From the cell containing the given text, extract its center point as (X, Y) coordinate. 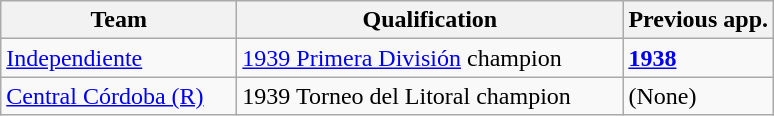
Previous app. (698, 20)
Qualification (430, 20)
1938 (698, 58)
(None) (698, 96)
1939 Primera División champion (430, 58)
1939 Torneo del Litoral champion (430, 96)
Team (119, 20)
Central Córdoba (R) (119, 96)
Independiente (119, 58)
